Extract the (X, Y) coordinate from the center of the cell holding the provided text.  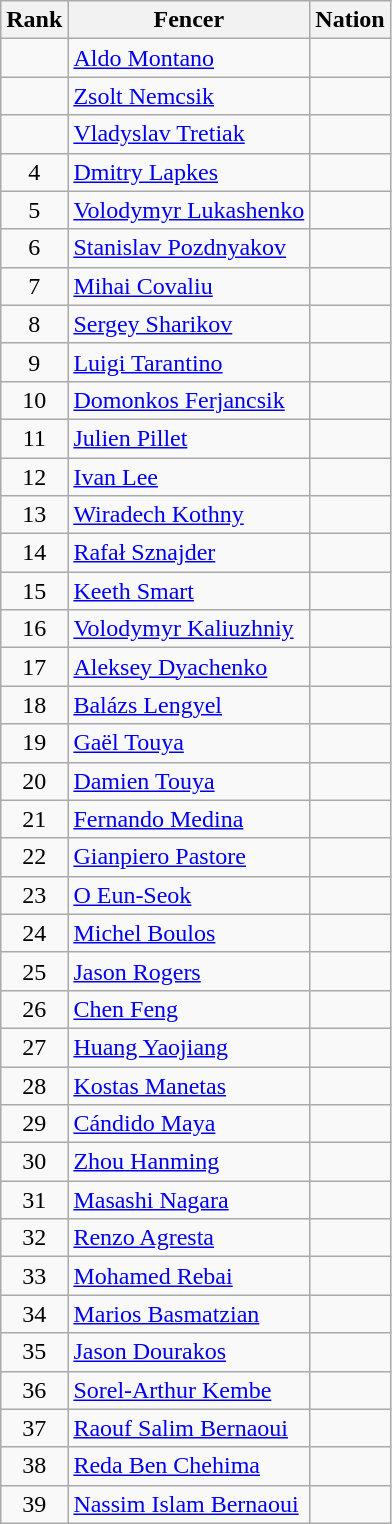
Zhou Hanming (189, 1162)
29 (34, 1124)
Julien Pillet (189, 438)
4 (34, 172)
23 (34, 895)
Gaël Touya (189, 743)
Huang Yaojiang (189, 1047)
18 (34, 705)
Luigi Tarantino (189, 362)
38 (34, 1466)
Rafał Sznajder (189, 553)
Jason Rogers (189, 971)
17 (34, 667)
Chen Feng (189, 1009)
Zsolt Nemcsik (189, 96)
15 (34, 591)
Damien Touya (189, 781)
Marios Basmatzian (189, 1314)
Nassim Islam Bernaoui (189, 1504)
Rank (34, 20)
30 (34, 1162)
O Eun-Seok (189, 895)
Sergey Sharikov (189, 324)
19 (34, 743)
Stanislav Pozdnyakov (189, 248)
37 (34, 1428)
13 (34, 515)
14 (34, 553)
16 (34, 629)
Aleksey Dyachenko (189, 667)
Gianpiero Pastore (189, 857)
Volodymyr Kaliuzhniy (189, 629)
Mohamed Rebai (189, 1276)
24 (34, 933)
11 (34, 438)
Dmitry Lapkes (189, 172)
Michel Boulos (189, 933)
Ivan Lee (189, 477)
36 (34, 1390)
28 (34, 1085)
39 (34, 1504)
Keeth Smart (189, 591)
Raouf Salim Bernaoui (189, 1428)
Volodymyr Lukashenko (189, 210)
7 (34, 286)
33 (34, 1276)
Wiradech Kothny (189, 515)
27 (34, 1047)
10 (34, 400)
22 (34, 857)
8 (34, 324)
Jason Dourakos (189, 1352)
6 (34, 248)
Fencer (189, 20)
34 (34, 1314)
32 (34, 1238)
25 (34, 971)
21 (34, 819)
Masashi Nagara (189, 1200)
Balázs Lengyel (189, 705)
Mihai Covaliu (189, 286)
Domonkos Ferjancsik (189, 400)
26 (34, 1009)
Kostas Manetas (189, 1085)
Renzo Agresta (189, 1238)
20 (34, 781)
Aldo Montano (189, 58)
9 (34, 362)
Sorel-Arthur Kembe (189, 1390)
Fernando Medina (189, 819)
35 (34, 1352)
Reda Ben Chehima (189, 1466)
31 (34, 1200)
Vladyslav Tretiak (189, 134)
Cándido Maya (189, 1124)
Nation (350, 20)
12 (34, 477)
5 (34, 210)
